Provide the (x, y) coordinate of the cell's center where the given text is located.  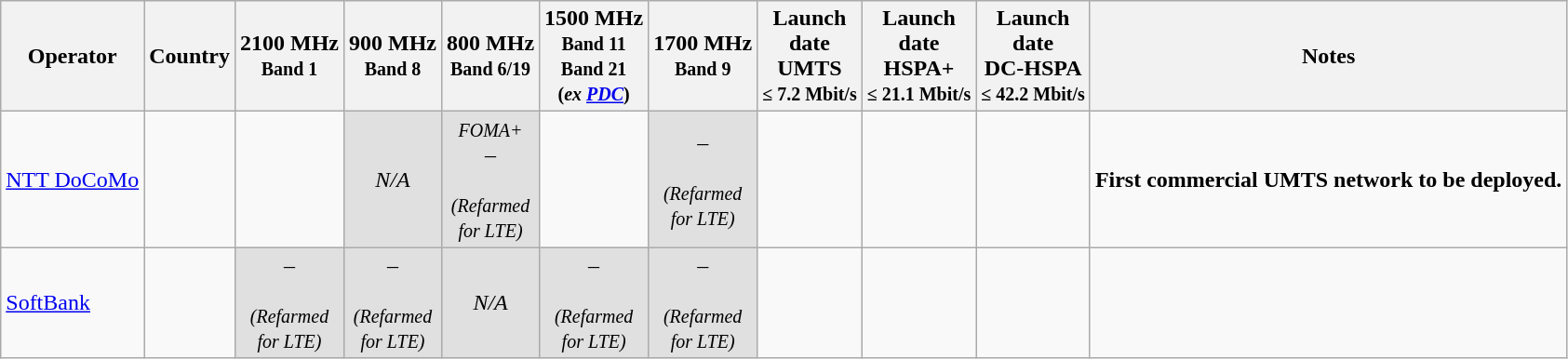
FOMA+ –(Refarmedfor LTE) (491, 179)
Country (190, 56)
2100 MHzBand 1 (288, 56)
800 MHzBand 6/19 (491, 56)
1700 MHzBand 9 (704, 56)
LaunchdateDC-HSPA≤ 42.2 Mbit/s (1033, 56)
SoftBank (73, 303)
Notes (1329, 56)
LaunchdateUMTS≤ 7.2 Mbit/s (810, 56)
LaunchdateHSPA+≤ 21.1 Mbit/s (919, 56)
Operator (73, 56)
1500 MHzBand 11Band 21(ex PDC) (594, 56)
NTT DoCoMo (73, 179)
900 MHzBand 8 (393, 56)
First commercial UMTS network to be deployed. (1329, 179)
